Detect which cell encompasses the target text, then output its (X, Y) center coordinate. 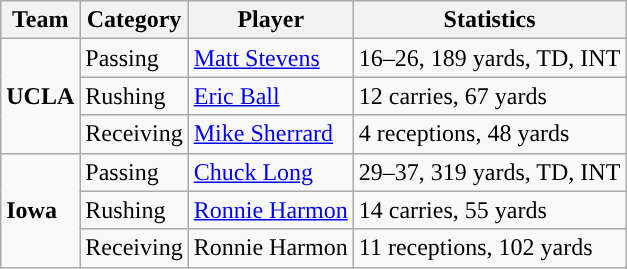
29–37, 319 yards, TD, INT (490, 172)
Mike Sherrard (270, 134)
Iowa (40, 210)
4 receptions, 48 yards (490, 134)
Matt Stevens (270, 58)
Eric Ball (270, 96)
11 receptions, 102 yards (490, 248)
14 carries, 55 yards (490, 210)
16–26, 189 yards, TD, INT (490, 58)
12 carries, 67 yards (490, 96)
Chuck Long (270, 172)
Statistics (490, 20)
UCLA (40, 96)
Team (40, 20)
Category (134, 20)
Player (270, 20)
